Scan for the cell matching the given text and deliver its (x, y) coordinate at center. 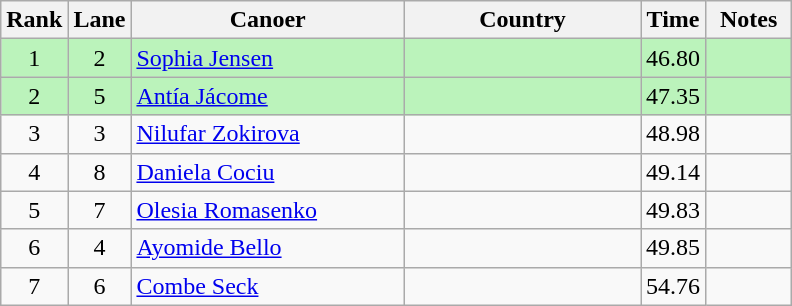
Rank (34, 20)
46.80 (674, 58)
Combe Seck (268, 286)
49.83 (674, 210)
Nilufar Zokirova (268, 134)
8 (100, 172)
Canoer (268, 20)
49.85 (674, 248)
47.35 (674, 96)
Daniela Cociu (268, 172)
48.98 (674, 134)
Ayomide Bello (268, 248)
Notes (749, 20)
Lane (100, 20)
Sophia Jensen (268, 58)
49.14 (674, 172)
1 (34, 58)
Time (674, 20)
54.76 (674, 286)
Antía Jácome (268, 96)
Olesia Romasenko (268, 210)
Country (522, 20)
